Search for the cell housing the specified text and yield its [X, Y] center coordinate. 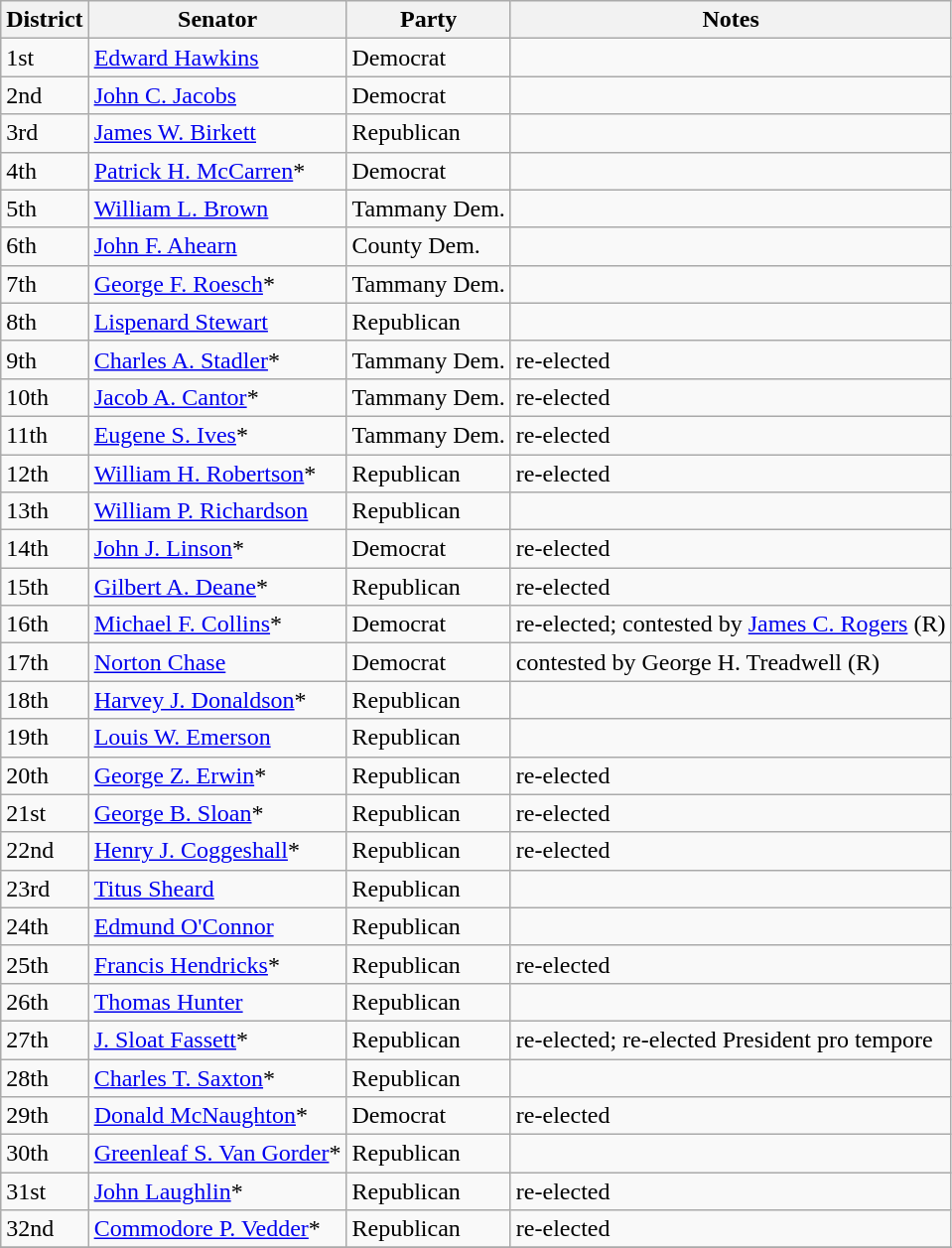
8th [45, 322]
George F. Roesch* [217, 284]
4th [45, 171]
William P. Richardson [217, 511]
20th [45, 775]
Louis W. Emerson [217, 738]
re-elected; contested by James C. Rogers (R) [731, 624]
17th [45, 662]
Patrick H. McCarren* [217, 171]
Charles T. Saxton* [217, 1077]
29th [45, 1116]
22nd [45, 851]
16th [45, 624]
30th [45, 1154]
11th [45, 435]
Donald McNaughton* [217, 1116]
6th [45, 246]
re-elected; re-elected President pro tempore [731, 1040]
County Dem. [429, 246]
26th [45, 1002]
Charles A. Stadler* [217, 359]
George B. Sloan* [217, 813]
John J. Linson* [217, 549]
Norton Chase [217, 662]
Senator [217, 20]
10th [45, 397]
Edmund O'Connor [217, 926]
9th [45, 359]
Eugene S. Ives* [217, 435]
Michael F. Collins* [217, 624]
14th [45, 549]
William H. Robertson* [217, 474]
Commodore P. Vedder* [217, 1229]
25th [45, 964]
27th [45, 1040]
Greenleaf S. Van Gorder* [217, 1154]
13th [45, 511]
32nd [45, 1229]
7th [45, 284]
24th [45, 926]
Lispenard Stewart [217, 322]
Titus Sheard [217, 889]
Harvey J. Donaldson* [217, 700]
William L. Brown [217, 208]
Jacob A. Cantor* [217, 397]
Francis Hendricks* [217, 964]
J. Sloat Fassett* [217, 1040]
District [45, 20]
3rd [45, 133]
23rd [45, 889]
John Laughlin* [217, 1191]
2nd [45, 95]
28th [45, 1077]
Thomas Hunter [217, 1002]
1st [45, 58]
5th [45, 208]
Notes [731, 20]
18th [45, 700]
Edward Hawkins [217, 58]
12th [45, 474]
John F. Ahearn [217, 246]
James W. Birkett [217, 133]
Henry J. Coggeshall* [217, 851]
John C. Jacobs [217, 95]
George Z. Erwin* [217, 775]
Gilbert A. Deane* [217, 587]
Party [429, 20]
31st [45, 1191]
contested by George H. Treadwell (R) [731, 662]
15th [45, 587]
21st [45, 813]
19th [45, 738]
